Return [X, Y] of the center of cell containing provided text 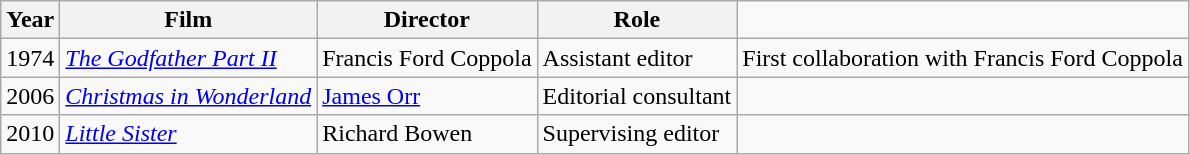
1974 [30, 58]
Director [427, 20]
Little Sister [188, 134]
Assistant editor [637, 58]
The Godfather Part II [188, 58]
First collaboration with Francis Ford Coppola [963, 58]
Year [30, 20]
Editorial consultant [637, 96]
James Orr [427, 96]
Film [188, 20]
Francis Ford Coppola [427, 58]
2006 [30, 96]
Role [637, 20]
Supervising editor [637, 134]
Richard Bowen [427, 134]
Christmas in Wonderland [188, 96]
2010 [30, 134]
